Locate the cell with the specified text and output its (X, Y) center coordinate. 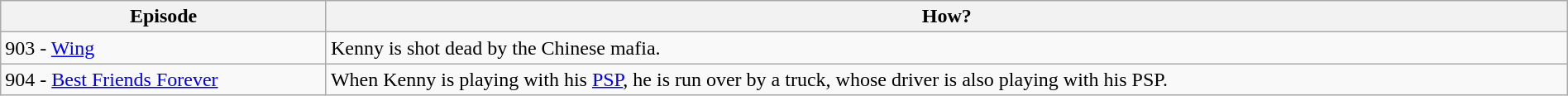
When Kenny is playing with his PSP, he is run over by a truck, whose driver is also playing with his PSP. (946, 79)
Kenny is shot dead by the Chinese mafia. (946, 48)
904 - Best Friends Forever (164, 79)
903 - Wing (164, 48)
Episode (164, 17)
How? (946, 17)
